Extract the [x, y] coordinate from the center of the cell holding the provided text.  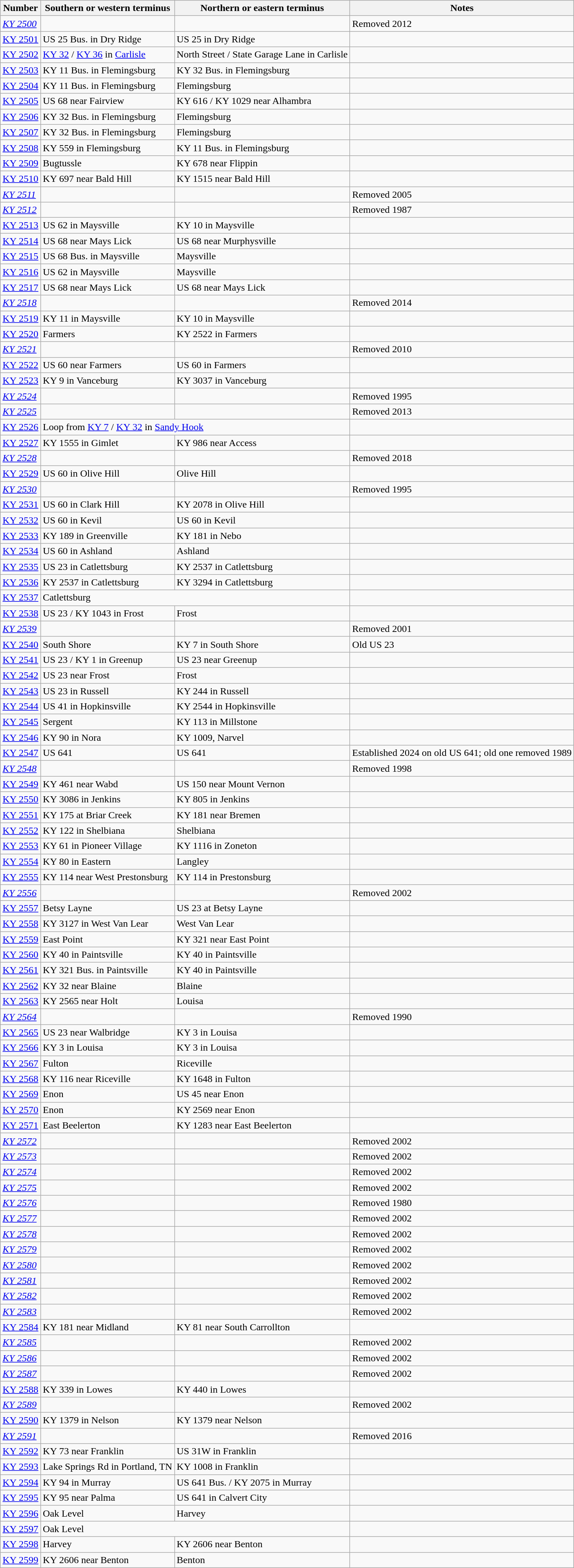
US 45 near Enon [262, 1094]
KY 2586 [20, 1358]
KY 2541 [20, 660]
Blaine [262, 986]
Number [20, 8]
KY 2537 [20, 598]
KY 2591 [20, 1435]
KY 2579 [20, 1250]
Old US 23 [462, 644]
KY 2597 [20, 1529]
KY 32 near Blaine [108, 986]
US 25 in Dry Ridge [262, 39]
KY 2562 [20, 986]
Removed 2016 [462, 1435]
KY 2531 [20, 505]
KY 2534 [20, 551]
KY 2522 [20, 365]
US 60 in Farmers [262, 365]
KY 114 near West Prestonsburg [108, 877]
KY 2543 [20, 691]
Ashland [262, 551]
KY 2555 [20, 877]
KY 2549 [20, 784]
KY 2596 [20, 1513]
KY 2522 in Farmers [262, 334]
KY 81 near South Carrollton [262, 1327]
KY 2571 [20, 1125]
Removed 2018 [462, 458]
KY 80 in Eastern [108, 861]
KY 2528 [20, 458]
KY 2557 [20, 908]
KY 61 in Pioneer Village [108, 846]
KY 1515 near Bald Hill [262, 179]
KY 2520 [20, 334]
KY 2585 [20, 1343]
KY 2505 [20, 101]
KY 2554 [20, 861]
KY 2598 [20, 1544]
US 60 in Ashland [108, 551]
KY 181 near Bremen [262, 815]
KY 2599 [20, 1560]
Riceville [262, 1063]
US 23 at Betsy Layne [262, 908]
KY 559 in Flemingsburg [108, 148]
East Point [108, 939]
KY 2539 [20, 629]
KY 339 in Lowes [108, 1389]
Notes [462, 8]
US 68 near Fairview [108, 101]
KY 2500 [20, 24]
KY 2550 [20, 799]
Loop from KY 7 / KY 32 in Sandy Hook [195, 427]
KY 2592 [20, 1451]
KY 1008 in Franklin [262, 1467]
KY 2559 [20, 939]
KY 2545 [20, 722]
KY 2568 [20, 1079]
KY 2556 [20, 892]
KY 94 in Murray [108, 1482]
KY 1379 in Nelson [108, 1420]
KY 116 near Riceville [108, 1079]
Olive Hill [262, 474]
KY 2569 [20, 1094]
KY 11 in Maysville [108, 318]
KY 2506 [20, 117]
US 25 Bus. in Dry Ridge [108, 39]
KY 113 in Millstone [262, 722]
KY 175 at Briar Creek [108, 815]
KY 2548 [20, 769]
KY 2590 [20, 1420]
KY 1648 in Fulton [262, 1079]
KY 2511 [20, 194]
KY 2544 [20, 707]
KY 2553 [20, 846]
KY 2560 [20, 955]
North Street / State Garage Lane in Carlisle [262, 55]
KY 2525 [20, 411]
KY 461 near Wabd [108, 784]
KY 2565 [20, 1032]
US 641 in Calvert City [262, 1498]
Removed 1980 [462, 1203]
KY 2532 [20, 520]
KY 2512 [20, 210]
KY 2533 [20, 536]
KY 2551 [20, 815]
KY 2570 [20, 1110]
Catlettsburg [195, 598]
KY 2575 [20, 1188]
KY 244 in Russell [262, 691]
KY 2515 [20, 256]
KY 2542 [20, 675]
KY 2589 [20, 1405]
KY 2572 [20, 1141]
KY 2569 near Enon [262, 1110]
KY 181 in Nebo [262, 536]
KY 114 in Prestonsburg [262, 877]
KY 2595 [20, 1498]
KY 321 Bus. in Paintsville [108, 970]
Bugtussle [108, 163]
KY 2509 [20, 163]
KY 32 / KY 36 in Carlisle [108, 55]
East Beelerton [108, 1125]
KY 181 near Midland [108, 1327]
KY 3037 in Vanceburg [262, 380]
KY 2535 [20, 567]
Removed 2014 [462, 303]
KY 7 in South Shore [262, 644]
Farmers [108, 334]
KY 440 in Lowes [262, 1389]
US 23 in Catlettsburg [108, 567]
KY 2547 [20, 753]
KY 2564 [20, 1017]
KY 1555 in Gimlet [108, 442]
KY 90 in Nora [108, 738]
KY 616 / KY 1029 near Alhambra [262, 101]
KY 2593 [20, 1467]
KY 2581 [20, 1281]
US 150 near Mount Vernon [262, 784]
Removed 2010 [462, 349]
KY 3086 in Jenkins [108, 799]
KY 2501 [20, 39]
KY 2544 in Hopkinsville [262, 707]
KY 2563 [20, 1001]
US 23 near Frost [108, 675]
KY 2517 [20, 287]
Lake Springs Rd in Portland, TN [108, 1467]
Removed 2005 [462, 194]
KY 2523 [20, 380]
US 60 near Farmers [108, 365]
KY 2567 [20, 1063]
KY 2529 [20, 474]
Louisa [262, 1001]
KY 2573 [20, 1156]
Removed 1998 [462, 769]
Removed 2013 [462, 411]
KY 2540 [20, 644]
KY 9 in Vanceburg [108, 380]
US 60 in Olive Hill [108, 474]
Removed 1987 [462, 210]
KY 2527 [20, 442]
KY 95 near Palma [108, 1498]
KY 2580 [20, 1265]
KY 2078 in Olive Hill [262, 505]
KY 2558 [20, 923]
KY 3294 in Catlettsburg [262, 582]
US 23 / KY 1 in Greenup [108, 660]
Removed 1990 [462, 1017]
KY 2577 [20, 1219]
KY 2546 [20, 738]
Fulton [108, 1063]
West Van Lear [262, 923]
Benton [262, 1560]
KY 2594 [20, 1482]
US 23 in Russell [108, 691]
KY 189 in Greenville [108, 536]
US 641 Bus. / KY 2075 in Murray [262, 1482]
KY 2536 [20, 582]
KY 2521 [20, 349]
US 23 near Greenup [262, 660]
KY 986 near Access [262, 442]
KY 2552 [20, 830]
KY 697 near Bald Hill [108, 179]
KY 3127 in West Van Lear [108, 923]
KY 2510 [20, 179]
KY 2574 [20, 1172]
KY 2518 [20, 303]
KY 2503 [20, 70]
KY 2504 [20, 86]
KY 2576 [20, 1203]
KY 2565 near Holt [108, 1001]
KY 73 near Franklin [108, 1451]
Established 2024 on old US 641; old one removed 1989 [462, 753]
KY 2578 [20, 1234]
KY 1379 near Nelson [262, 1420]
KY 2507 [20, 132]
KY 2519 [20, 318]
KY 1116 in Zoneton [262, 846]
US 68 near Murphysville [262, 241]
US 23 near Walbridge [108, 1032]
KY 1283 near East Beelerton [262, 1125]
KY 2583 [20, 1312]
KY 678 near Flippin [262, 163]
US 68 Bus. in Maysville [108, 256]
KY 2582 [20, 1296]
KY 1009, Narvel [262, 738]
KY 2584 [20, 1327]
KY 2508 [20, 148]
KY 2561 [20, 970]
Betsy Layne [108, 908]
KY 2538 [20, 613]
KY 2513 [20, 225]
Sergent [108, 722]
KY 2526 [20, 427]
KY 2502 [20, 55]
KY 2587 [20, 1374]
US 23 / KY 1043 in Frost [108, 613]
KY 321 near East Point [262, 939]
US 31W in Franklin [262, 1451]
KY 2566 [20, 1048]
KY 2516 [20, 272]
Removed 2001 [462, 629]
KY 2530 [20, 489]
US 41 in Hopkinsville [108, 707]
Shelbiana [262, 830]
Northern or eastern terminus [262, 8]
KY 2524 [20, 396]
KY 2514 [20, 241]
Langley [262, 861]
KY 2588 [20, 1389]
South Shore [108, 644]
KY 805 in Jenkins [262, 799]
Removed 2012 [462, 24]
US 60 in Clark Hill [108, 505]
Southern or western terminus [108, 8]
KY 122 in Shelbiana [108, 830]
